Provide the [x, y] coordinate of the cell's center where the given text is located.  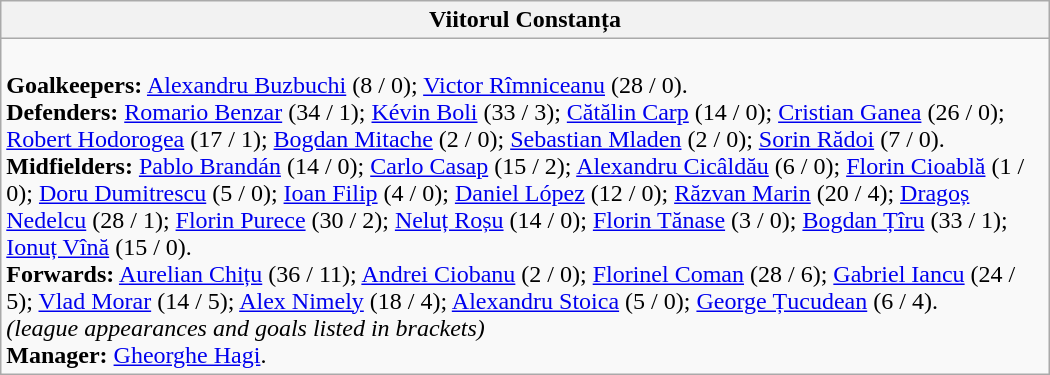
Viitorul Constanța [525, 20]
